Scan for the cell matching the given text and deliver its (x, y) coordinate at center. 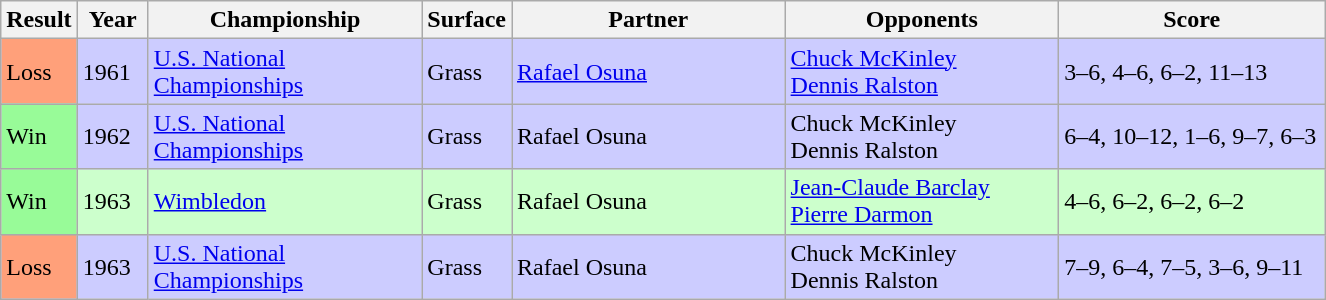
3–6, 4–6, 6–2, 11–13 (1192, 72)
1962 (112, 136)
Jean-Claude Barclay Pierre Darmon (922, 202)
Score (1192, 20)
Year (112, 20)
Championship (285, 20)
7–9, 6–4, 7–5, 3–6, 9–11 (1192, 266)
Partner (649, 20)
6–4, 10–12, 1–6, 9–7, 6–3 (1192, 136)
Surface (467, 20)
Result (39, 20)
4–6, 6–2, 6–2, 6–2 (1192, 202)
Wimbledon (285, 202)
1961 (112, 72)
Opponents (922, 20)
